Output the [X, Y] coordinate of the center of the cell containing the given text.  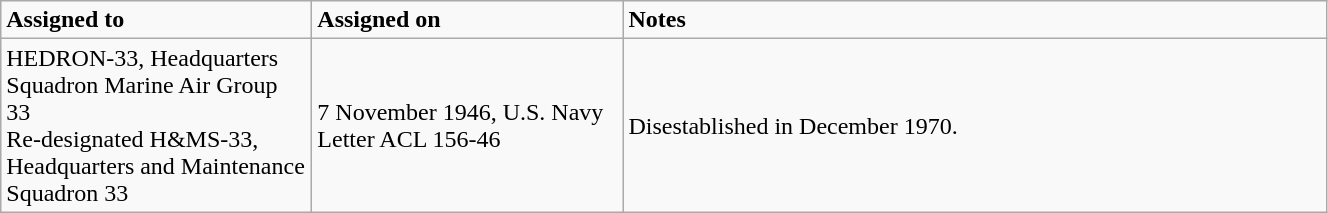
7 November 1946, U.S. Navy Letter ACL 156-46 [468, 126]
Disestablished in December 1970. [975, 126]
Notes [975, 20]
HEDRON-33, Headquarters Squadron Marine Air Group 33Re-designated H&MS-33, Headquarters and Maintenance Squadron 33 [156, 126]
Assigned on [468, 20]
Assigned to [156, 20]
